Scan for the cell matching the given text and deliver its [X, Y] coordinate at center. 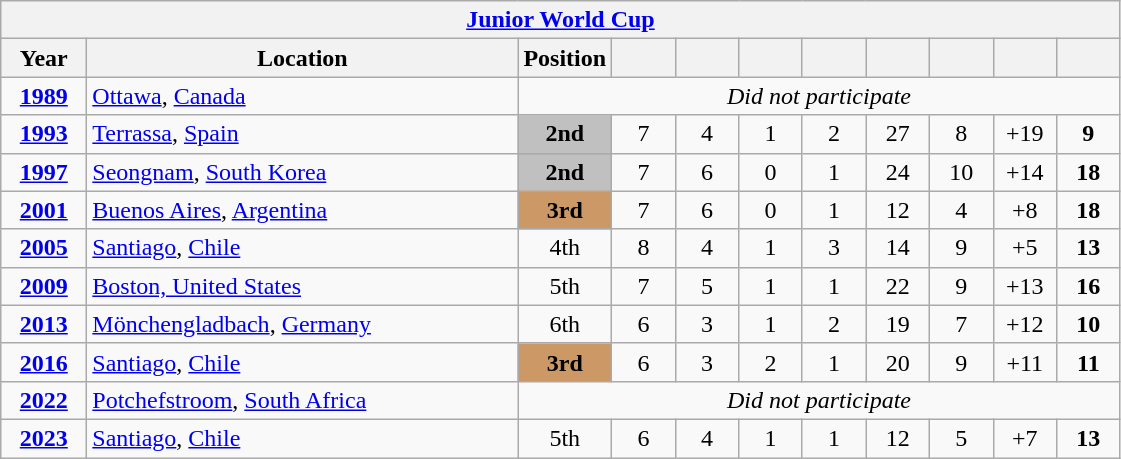
27 [898, 134]
Boston, United States [302, 286]
2005 [44, 248]
4th [565, 248]
Mönchengladbach, Germany [302, 324]
Location [302, 58]
2009 [44, 286]
+12 [1025, 324]
Ottawa, Canada [302, 96]
11 [1089, 362]
Buenos Aires, Argentina [302, 210]
2013 [44, 324]
Position [565, 58]
Seongnam, South Korea [302, 172]
2001 [44, 210]
Junior World Cup [560, 20]
1993 [44, 134]
+11 [1025, 362]
1997 [44, 172]
+19 [1025, 134]
+7 [1025, 438]
2023 [44, 438]
2016 [44, 362]
24 [898, 172]
Year [44, 58]
20 [898, 362]
2022 [44, 400]
+13 [1025, 286]
14 [898, 248]
+8 [1025, 210]
Potchefstroom, South Africa [302, 400]
19 [898, 324]
+14 [1025, 172]
+5 [1025, 248]
16 [1089, 286]
6th [565, 324]
Terrassa, Spain [302, 134]
22 [898, 286]
1989 [44, 96]
